Detect which cell encompasses the target text, then output its [X, Y] center coordinate. 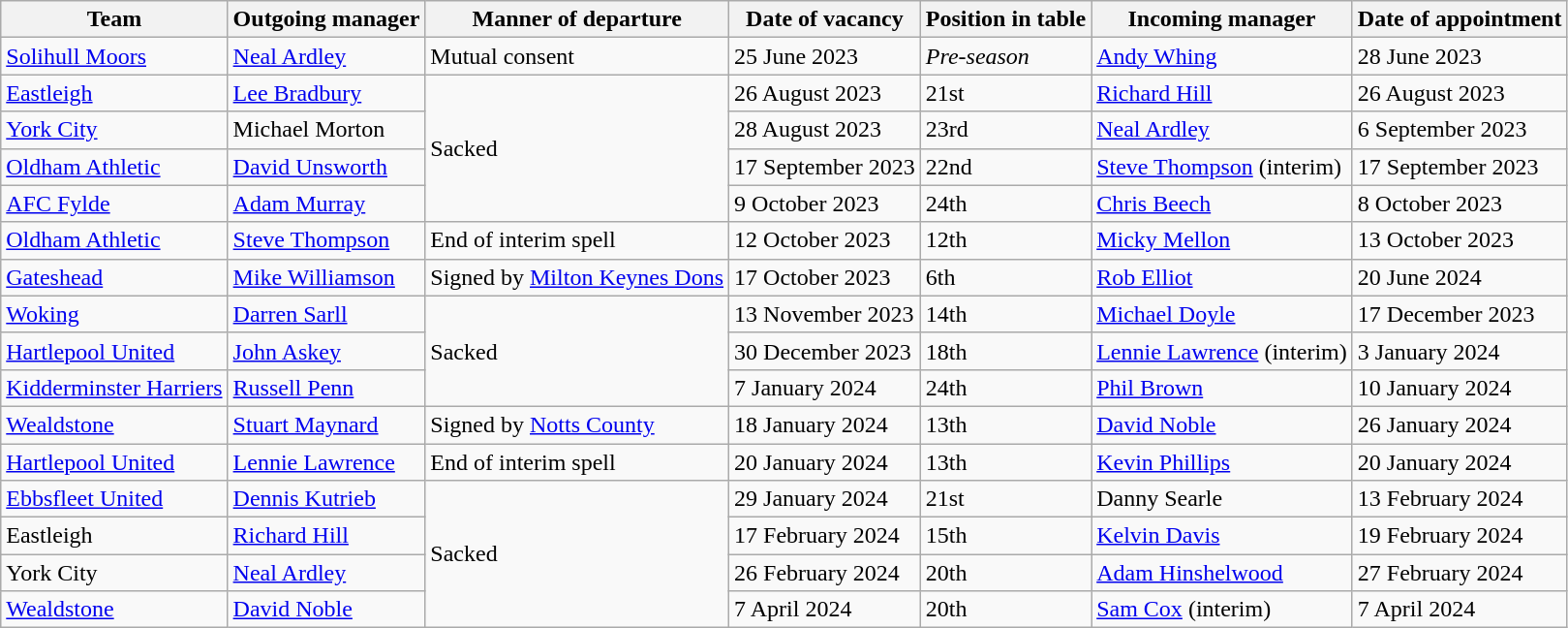
Date of vacancy [825, 19]
8 October 2023 [1460, 204]
Kelvin Davis [1222, 536]
Dennis Kutrieb [326, 499]
13 February 2024 [1460, 499]
23rd [1005, 130]
Mike Williamson [326, 277]
28 August 2023 [825, 130]
Adam Hinshelwood [1222, 573]
Andy Whing [1222, 56]
Adam Murray [326, 204]
Signed by Notts County [577, 424]
19 February 2024 [1460, 536]
Pre-season [1005, 56]
17 December 2023 [1460, 314]
27 February 2024 [1460, 573]
Michael Morton [326, 130]
Lennie Lawrence [326, 462]
26 January 2024 [1460, 424]
Danny Searle [1222, 499]
Solihull Moors [114, 56]
18th [1005, 351]
Stuart Maynard [326, 424]
3 January 2024 [1460, 351]
6th [1005, 277]
Position in table [1005, 19]
Date of appointment [1460, 19]
Incoming manager [1222, 19]
Mutual consent [577, 56]
Steve Thompson (interim) [1222, 167]
6 September 2023 [1460, 130]
Darren Sarll [326, 314]
22nd [1005, 167]
AFC Fylde [114, 204]
Sam Cox (interim) [1222, 610]
9 October 2023 [825, 204]
29 January 2024 [825, 499]
20 June 2024 [1460, 277]
15th [1005, 536]
Lee Bradbury [326, 93]
25 June 2023 [825, 56]
28 June 2023 [1460, 56]
Rob Elliot [1222, 277]
13 November 2023 [825, 314]
17 October 2023 [825, 277]
Russell Penn [326, 388]
Kidderminster Harriers [114, 388]
10 January 2024 [1460, 388]
26 February 2024 [825, 573]
7 January 2024 [825, 388]
David Unsworth [326, 167]
Michael Doyle [1222, 314]
Chris Beech [1222, 204]
Lennie Lawrence (interim) [1222, 351]
14th [1005, 314]
Manner of departure [577, 19]
12 October 2023 [825, 240]
18 January 2024 [825, 424]
Signed by Milton Keynes Dons [577, 277]
John Askey [326, 351]
13 October 2023 [1460, 240]
Phil Brown [1222, 388]
17 February 2024 [825, 536]
Micky Mellon [1222, 240]
12th [1005, 240]
Kevin Phillips [1222, 462]
Outgoing manager [326, 19]
Woking [114, 314]
Gateshead [114, 277]
Steve Thompson [326, 240]
30 December 2023 [825, 351]
Team [114, 19]
Ebbsfleet United [114, 499]
